Scan for the cell matching the given text and deliver its [x, y] coordinate at center. 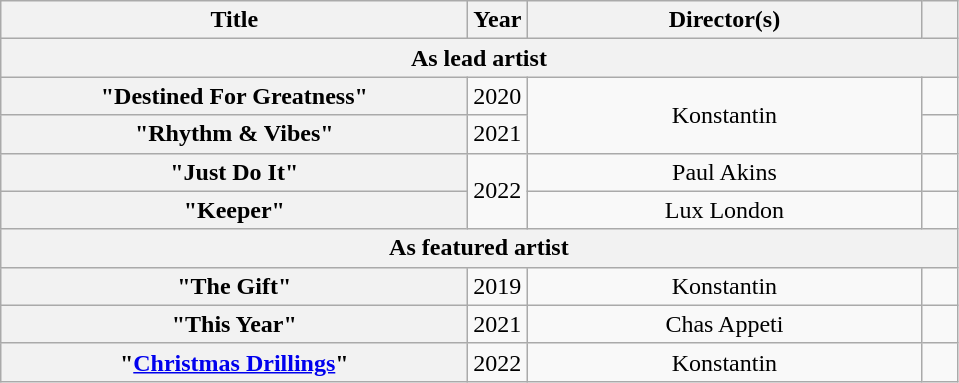
Lux London [724, 210]
Chas Appeti [724, 324]
"Destined For Greatness" [234, 96]
"Christmas Drillings" [234, 362]
"The Gift" [234, 286]
Year [498, 20]
As lead artist [479, 58]
As featured artist [479, 248]
2019 [498, 286]
"Rhythm & Vibes" [234, 134]
"Just Do It" [234, 172]
"This Year" [234, 324]
Title [234, 20]
"Keeper" [234, 210]
Paul Akins [724, 172]
Director(s) [724, 20]
2020 [498, 96]
